Find where the given text appears and provide that cell's center as [x, y] coordinate. 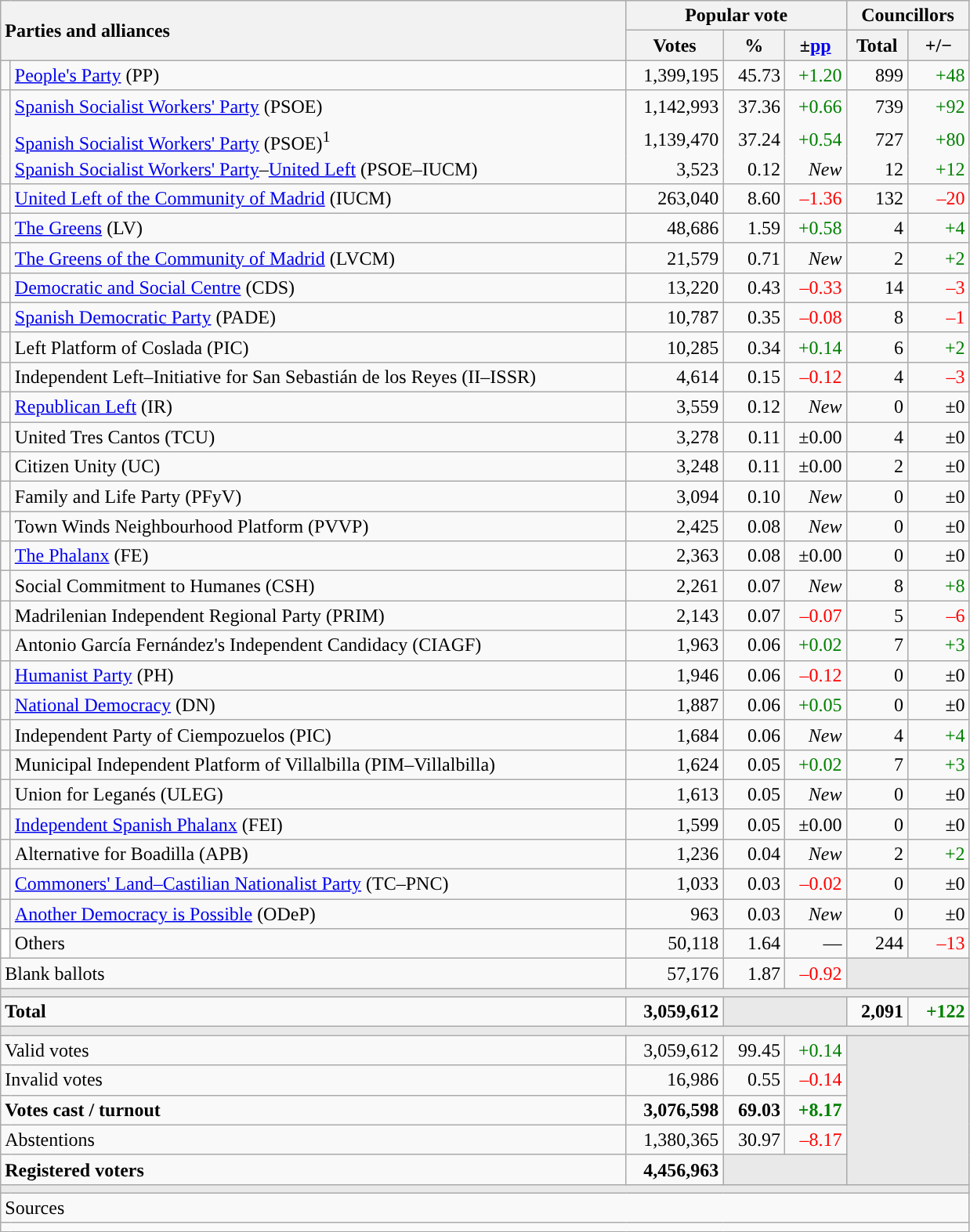
99.45 [754, 1050]
0.15 [754, 377]
4,614 [675, 377]
National Democracy (DN) [318, 705]
13,220 [675, 287]
0.10 [754, 497]
Spanish Socialist Workers' Party (PSOE)1 [318, 140]
0.43 [754, 287]
–1 [939, 317]
3,278 [675, 437]
1,236 [675, 854]
United Left of the Community of Madrid (IUCM) [318, 198]
+0.58 [815, 228]
–0.08 [815, 317]
Abstentions [313, 1140]
1.59 [754, 228]
Independent Spanish Phalanx (FEI) [318, 824]
Independent Party of Ciempozuelos (PIC) [318, 735]
Democratic and Social Centre (CDS) [318, 287]
Social Commitment to Humanes (CSH) [318, 586]
Independent Left–Initiative for San Sebastián de los Reyes (II–ISSR) [318, 377]
The Phalanx (FE) [318, 556]
1,963 [675, 645]
1,380,365 [675, 1140]
Municipal Independent Platform of Villalbilla (PIM–Villalbilla) [318, 764]
1,684 [675, 735]
United Tres Cantos (TCU) [318, 437]
Antonio García Fernández's Independent Candidacy (CIAGF) [318, 645]
Spanish Socialist Workers' Party–United Left (PSOE–IUCM) [318, 170]
57,176 [675, 974]
3,094 [675, 497]
— [815, 944]
–6 [939, 616]
1.87 [754, 974]
6 [878, 347]
–0.14 [815, 1080]
69.03 [754, 1110]
±pp [815, 45]
3,076,598 [675, 1110]
Invalid votes [313, 1080]
Family and Life Party (PFyV) [318, 497]
Blank ballots [313, 974]
+92 [939, 107]
0.71 [754, 258]
132 [878, 198]
–0.33 [815, 287]
Others [318, 944]
+8.17 [815, 1110]
Sources [485, 1208]
–13 [939, 944]
0.35 [754, 317]
12 [878, 170]
1,613 [675, 794]
Parties and alliances [313, 31]
Citizen Unity (UC) [318, 467]
50,118 [675, 944]
739 [878, 107]
1,599 [675, 824]
14 [878, 287]
8.60 [754, 198]
Votes cast / turnout [313, 1110]
Humanist Party (PH) [318, 675]
3,248 [675, 467]
–0.07 [815, 616]
2,425 [675, 526]
–1.36 [815, 198]
37.36 [754, 107]
2,091 [878, 1012]
+122 [939, 1012]
263,040 [675, 198]
Madrilenian Independent Regional Party (PRIM) [318, 616]
2,363 [675, 556]
3,559 [675, 407]
–0.02 [815, 884]
1.64 [754, 944]
1,033 [675, 884]
Registered voters [313, 1169]
–8.17 [815, 1140]
963 [675, 914]
Republican Left (IR) [318, 407]
1,142,993 [675, 107]
10,285 [675, 347]
1,624 [675, 764]
+1.20 [815, 75]
Popular vote [737, 16]
Alternative for Boadilla (APB) [318, 854]
Union for Leganés (ULEG) [318, 794]
+8 [939, 586]
0.55 [754, 1080]
Spanish Democratic Party (PADE) [318, 317]
2,261 [675, 586]
+0.05 [815, 705]
–20 [939, 198]
Votes [675, 45]
30.97 [754, 1140]
Another Democracy is Possible (ODeP) [318, 914]
Town Winds Neighbourhood Platform (PVVP) [318, 526]
899 [878, 75]
244 [878, 944]
Left Platform of Coslada (PIC) [318, 347]
Councillors [907, 16]
+/− [939, 45]
+12 [939, 170]
2,143 [675, 616]
727 [878, 140]
4,456,963 [675, 1169]
+0.54 [815, 140]
+80 [939, 140]
Spanish Socialist Workers' Party (PSOE) [318, 107]
The Greens of the Community of Madrid (LVCM) [318, 258]
45.73 [754, 75]
21,579 [675, 258]
37.24 [754, 140]
1,887 [675, 705]
16,986 [675, 1080]
5 [878, 616]
10,787 [675, 317]
% [754, 45]
Valid votes [313, 1050]
+48 [939, 75]
0.34 [754, 347]
0.04 [754, 854]
3,523 [675, 170]
The Greens (LV) [318, 228]
48,686 [675, 228]
+0.66 [815, 107]
1,139,470 [675, 140]
–0.92 [815, 974]
People's Party (PP) [318, 75]
1,946 [675, 675]
Commoners' Land–Castilian Nationalist Party (TC–PNC) [318, 884]
1,399,195 [675, 75]
